Return the [X, Y] coordinate for the center point of the cell that contains the specified text.  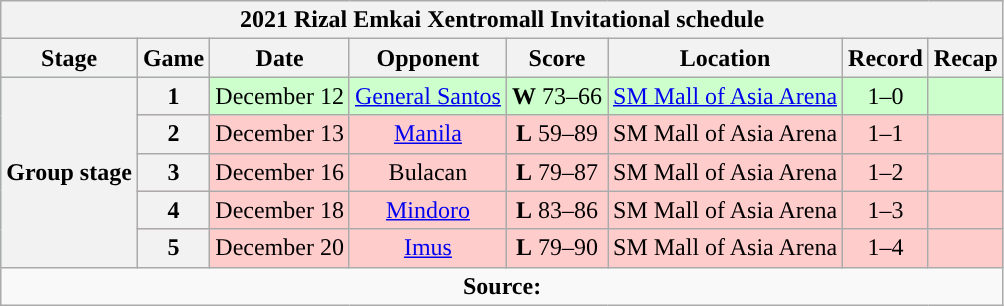
December 13 [280, 134]
4 [173, 210]
Bulacan [428, 172]
L 59–89 [556, 134]
Group stage [70, 172]
2021 Rizal Emkai Xentromall Invitational schedule [502, 20]
3 [173, 172]
L 79–90 [556, 248]
1–0 [886, 96]
Mindoro [428, 210]
W 73–66 [556, 96]
December 12 [280, 96]
Stage [70, 58]
Recap [966, 58]
Opponent [428, 58]
5 [173, 248]
2 [173, 134]
Date [280, 58]
1–1 [886, 134]
December 20 [280, 248]
Manila [428, 134]
Score [556, 58]
1 [173, 96]
L 83–86 [556, 210]
December 16 [280, 172]
December 18 [280, 210]
General Santos [428, 96]
L 79–87 [556, 172]
Record [886, 58]
1–3 [886, 210]
Location [726, 58]
Imus [428, 248]
Game [173, 58]
Source: [502, 286]
1–2 [886, 172]
1–4 [886, 248]
